Extract the (x, y) coordinate from the center of the cell holding the provided text.  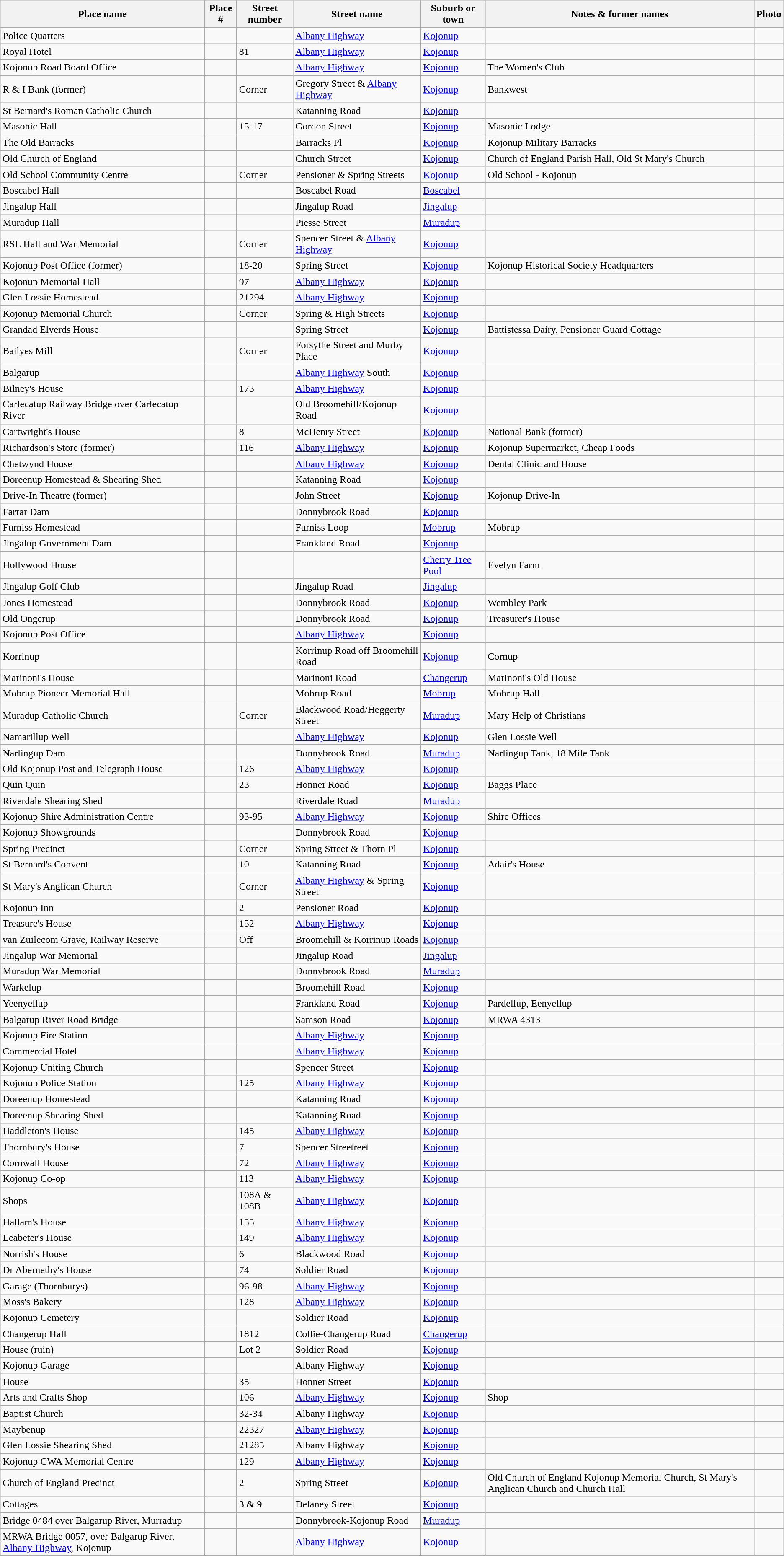
McHenry Street (357, 432)
1812 (265, 1334)
Gordon Street (357, 127)
Riverdale Shearing Shed (103, 801)
Royal Hotel (103, 52)
Kojonup Post Office (103, 634)
Notes & former names (620, 14)
Korrinup (103, 656)
Kojonup Inn (103, 908)
Old School Community Centre (103, 174)
House (103, 1382)
Glen Lossie Homestead (103, 298)
Yeenyellup (103, 1003)
Maybenup (103, 1429)
Cherry Tree Pool (453, 565)
Marinoni's House (103, 678)
128 (265, 1302)
Broomehill & Korrinup Roads (357, 940)
155 (265, 1222)
Korrinup Road off Broomehill Road (357, 656)
Gregory Street & Albany Highway (357, 89)
6 (265, 1254)
32-34 (265, 1414)
Jingalup Government Dam (103, 544)
Wembley Park (620, 603)
Place name (103, 14)
Old Broomehill/Kojonup Road (357, 410)
Church of England Parish Hall, Old St Mary's Church (620, 158)
Old Kojonup Post and Telegraph House (103, 769)
Lot 2 (265, 1350)
Treasurer's House (620, 619)
Furniss Loop (357, 528)
Quin Quin (103, 784)
149 (265, 1238)
Blackwood Road/Heggerty Street (357, 715)
Samson Road (357, 1019)
Barracks Pl (357, 142)
Photo (769, 14)
Narlingup Dam (103, 753)
Street number (265, 14)
Off (265, 940)
Doreenup Homestead & Shearing Shed (103, 479)
152 (265, 924)
Boscabel Hall (103, 190)
Kojonup Fire Station (103, 1035)
8 (265, 432)
Arts and Crafts Shop (103, 1398)
Marinoni's Old House (620, 678)
John Street (357, 495)
Evelyn Farm (620, 565)
Blackwood Road (357, 1254)
St Mary's Anglican Church (103, 886)
Chetwynd House (103, 463)
Cornup (620, 656)
Furniss Homestead (103, 528)
Treasure's House (103, 924)
Cornwall House (103, 1163)
Kojonup Military Barracks (620, 142)
Kojonup Memorial Church (103, 313)
Mobrup Road (357, 694)
21285 (265, 1445)
Shop (620, 1398)
Spring Precinct (103, 849)
Broomehill Road (357, 987)
Forsythe Street and Murby Place (357, 351)
Kojonup Supermarket, Cheap Foods (620, 448)
Shops (103, 1200)
Dr Abernethy's House (103, 1270)
72 (265, 1163)
Drive-In Theatre (former) (103, 495)
Moss's Bakery (103, 1302)
St Bernard's Roman Catholic Church (103, 111)
Cottages (103, 1504)
Glen Lossie Well (620, 737)
Spring & High Streets (357, 313)
Commercial Hotel (103, 1051)
Dental Clinic and House (620, 463)
3 & 9 (265, 1504)
Pensioner & Spring Streets (357, 174)
23 (265, 784)
Kojonup Uniting Church (103, 1067)
Bailyes Mill (103, 351)
Donnybrook-Kojonup Road (357, 1520)
21294 (265, 298)
Mary Help of Christians (620, 715)
Kojonup Historical Society Headquarters (620, 266)
Mobrup Hall (620, 694)
113 (265, 1179)
Cartwright's House (103, 432)
Farrar Dam (103, 512)
Garage (Thornburys) (103, 1286)
Boscabel Road (357, 190)
Bilney's House (103, 388)
RSL Hall and War Memorial (103, 244)
St Bernard's Convent (103, 865)
93-95 (265, 817)
Old School - Kojonup (620, 174)
Kojonup Shire Administration Centre (103, 817)
Muradup Hall (103, 223)
108A & 108B (265, 1200)
Muradup War Memorial (103, 971)
Baggs Place (620, 784)
Masonic Lodge (620, 127)
35 (265, 1382)
van Zuilecom Grave, Railway Reserve (103, 940)
Kojonup Drive-In (620, 495)
Doreenup Shearing Shed (103, 1115)
7 (265, 1147)
Honner Road (357, 784)
Spring Street & Thorn Pl (357, 849)
Jones Homestead (103, 603)
173 (265, 388)
Place # (220, 14)
Spencer Streetreet (357, 1147)
Jingalup War Memorial (103, 955)
Haddleton's House (103, 1131)
Pensioner Road (357, 908)
Albany Highway & Spring Street (357, 886)
Grandad Elverds House (103, 329)
Carlecatup Railway Bridge over Carlecatup River (103, 410)
15-17 (265, 127)
Old Church of England Kojonup Memorial Church, St Mary's Anglican Church and Church Hall (620, 1483)
Leabeter's House (103, 1238)
Kojonup Garage (103, 1366)
Spencer Street & Albany Highway (357, 244)
126 (265, 769)
Police Quarters (103, 36)
Doreenup Homestead (103, 1099)
Thornbury's House (103, 1147)
National Bank (former) (620, 432)
MRWA Bridge 0057, over Balgarup River, Albany Highway, Kojonup (103, 1542)
Piesse Street (357, 223)
Delaney Street (357, 1504)
Riverdale Road (357, 801)
Kojonup Road Board Office (103, 67)
Warkelup (103, 987)
Balgarup River Road Bridge (103, 1019)
106 (265, 1398)
Glen Lossie Shearing Shed (103, 1445)
116 (265, 448)
Kojonup Cemetery (103, 1318)
Hollywood House (103, 565)
97 (265, 282)
Suburb or town (453, 14)
Marinoni Road (357, 678)
Balgarup (103, 373)
Battistessa Dairy, Pensioner Guard Cottage (620, 329)
Honner Street (357, 1382)
Kojonup Post Office (former) (103, 266)
Kojonup Memorial Hall (103, 282)
Richardson's Store (former) (103, 448)
Baptist Church (103, 1414)
Muradup Catholic Church (103, 715)
MRWA 4313 (620, 1019)
House (ruin) (103, 1350)
Shire Offices (620, 817)
22327 (265, 1429)
Mobrup Pioneer Memorial Hall (103, 694)
81 (265, 52)
Jingalup Hall (103, 206)
Namarillup Well (103, 737)
129 (265, 1461)
Hallam's House (103, 1222)
145 (265, 1131)
18-20 (265, 266)
Kojonup Showgrounds (103, 833)
Boscabel (453, 190)
Kojonup Co-op (103, 1179)
Norrish's House (103, 1254)
Pardellup, Eenyellup (620, 1003)
Kojonup CWA Memorial Centre (103, 1461)
Old Church of England (103, 158)
Collie-Changerup Road (357, 1334)
Jingalup Golf Club (103, 587)
Bridge 0484 over Balgarup River, Murradup (103, 1520)
The Women's Club (620, 67)
10 (265, 865)
Church Street (357, 158)
R & I Bank (former) (103, 89)
74 (265, 1270)
Adair's House (620, 865)
The Old Barracks (103, 142)
Changerup Hall (103, 1334)
96-98 (265, 1286)
Street name (357, 14)
Narlingup Tank, 18 Mile Tank (620, 753)
Old Ongerup (103, 619)
125 (265, 1083)
Albany Highway South (357, 373)
Spencer Street (357, 1067)
Masonic Hall (103, 127)
Church of England Precinct (103, 1483)
Kojonup Police Station (103, 1083)
Bankwest (620, 89)
